Locate the cell with the specified text and output its (X, Y) center coordinate. 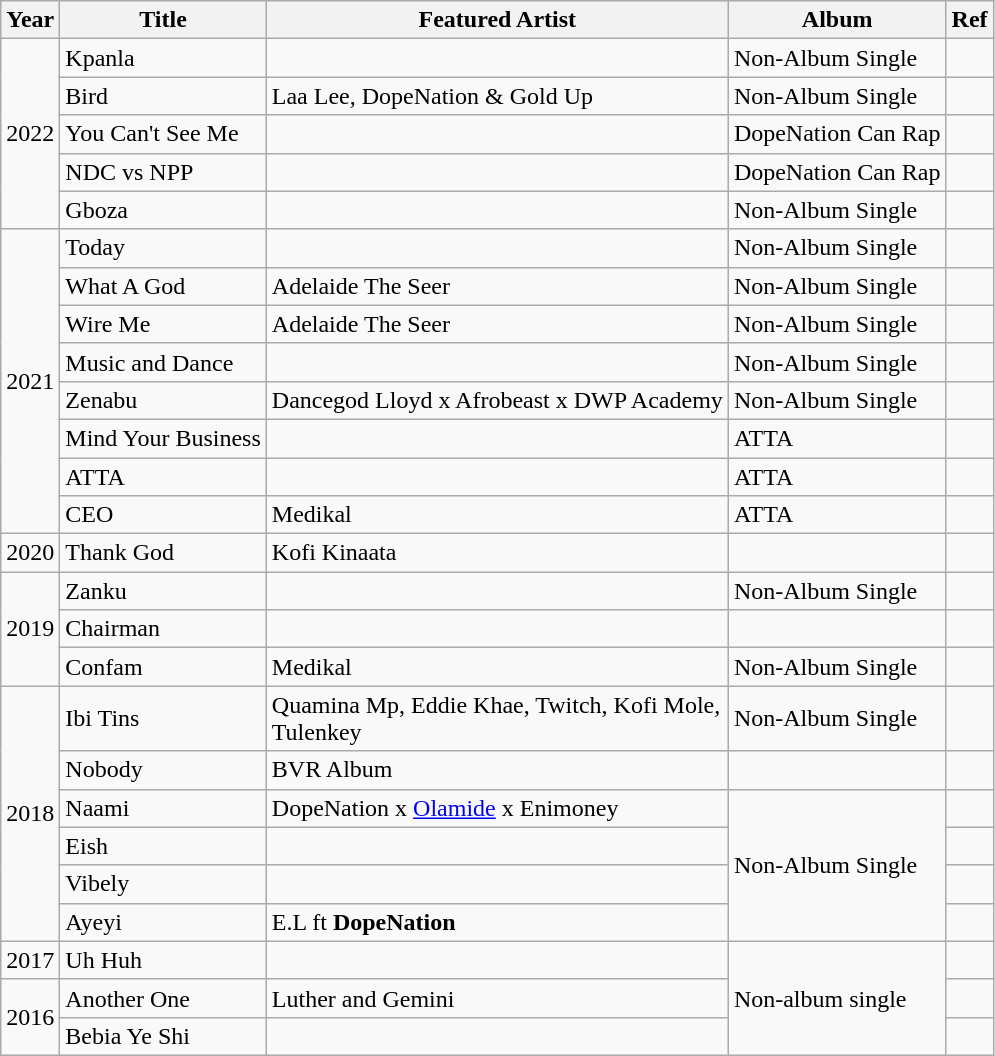
You Can't See Me (163, 134)
Quamina Mp, Eddie Khae, Twitch, Kofi Mole,Tulenkey (497, 718)
2018 (30, 814)
Featured Artist (497, 20)
Zenabu (163, 400)
Bebia Ye Shi (163, 1036)
2017 (30, 960)
Ayeyi (163, 922)
Album (837, 20)
Bird (163, 96)
Kofi Kinaata (497, 553)
DopeNation x Olamide x Enimoney (497, 808)
Dancegod Lloyd x Afrobeast x DWP Academy (497, 400)
2022 (30, 134)
Kpanla (163, 58)
Thank God (163, 553)
Wire Me (163, 324)
Mind Your Business (163, 438)
Eish (163, 846)
2021 (30, 381)
Nobody (163, 770)
Confam (163, 667)
2019 (30, 629)
Non-album single (837, 998)
E.L ft DopeNation (497, 922)
Gboza (163, 210)
Zanku (163, 591)
Naami (163, 808)
NDC vs NPP (163, 172)
2020 (30, 553)
Chairman (163, 629)
2016 (30, 1017)
Year (30, 20)
Vibely (163, 884)
Ref (970, 20)
CEO (163, 515)
Music and Dance (163, 362)
Luther and Gemini (497, 998)
Title (163, 20)
Today (163, 248)
Laa Lee, DopeNation & Gold Up (497, 96)
BVR Album (497, 770)
What A God (163, 286)
Ibi Tins (163, 718)
Uh Huh (163, 960)
Another One (163, 998)
